Scan for the cell matching the given text and deliver its (X, Y) coordinate at center. 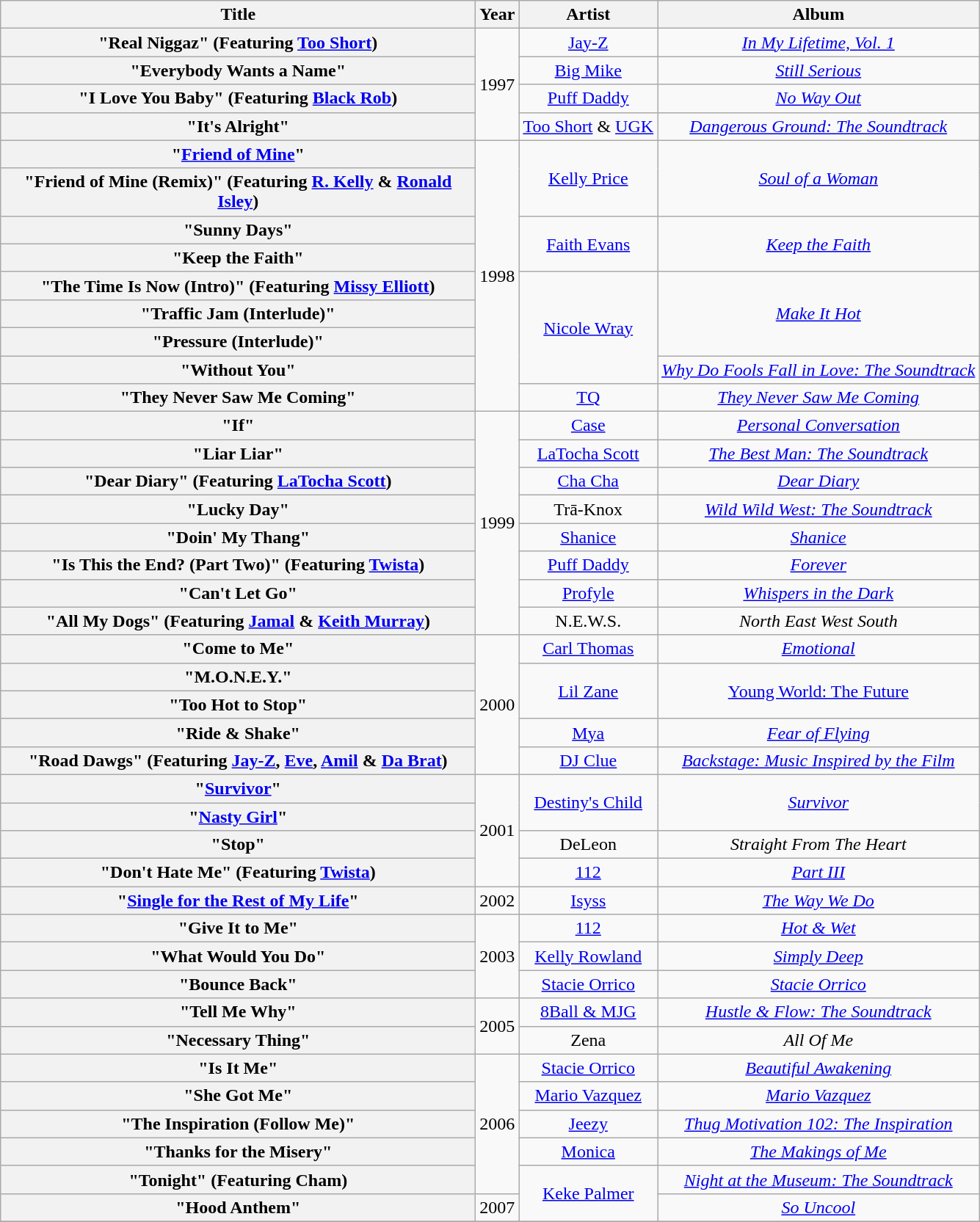
Year (498, 15)
"Real Niggaz" (Featuring Too Short) (238, 43)
"Hood Anthem" (238, 1207)
"Single for the Rest of My Life" (238, 901)
"Sunny Days" (238, 230)
Part III (819, 873)
Kelly Rowland (589, 956)
"Is It Me" (238, 1068)
"It's Alright" (238, 126)
"I Love You Baby" (Featuring Black Rob) (238, 98)
"What Would You Do" (238, 956)
Title (238, 15)
Straight From The Heart (819, 845)
No Way Out (819, 98)
The Makings of Me (819, 1152)
Cha Cha (589, 481)
Case (589, 426)
2002 (498, 901)
N.E.W.S. (589, 621)
"Is This the End? (Part Two)" (Featuring Twista) (238, 565)
TQ (589, 398)
Forever (819, 565)
"Tell Me Why" (238, 1012)
"Thanks for the Misery" (238, 1152)
Young World: The Future (819, 691)
Wild Wild West: The Soundtrack (819, 509)
Why Do Fools Fall in Love: The Soundtrack (819, 369)
"Everybody Wants a Name" (238, 70)
Hot & Wet (819, 928)
Profyle (589, 593)
1998 (498, 276)
1997 (498, 84)
They Never Saw Me Coming (819, 398)
North East West South (819, 621)
Artist (589, 15)
1999 (498, 523)
The Best Man: The Soundtrack (819, 454)
"Friend of Mine (Remix)" (Featuring R. Kelly & Ronald Isley) (238, 192)
2001 (498, 830)
All Of Me (819, 1040)
Too Short & UGK (589, 126)
Destiny's Child (589, 802)
Keke Palmer (589, 1193)
Fear of Flying (819, 732)
2006 (498, 1124)
LaTocha Scott (589, 454)
Survivor (819, 802)
Isyss (589, 901)
"They Never Saw Me Coming" (238, 398)
Nicole Wray (589, 327)
Jeezy (589, 1124)
"Bounce Back" (238, 984)
"Give It to Me" (238, 928)
Soul of a Woman (819, 178)
DeLeon (589, 845)
Dangerous Ground: The Soundtrack (819, 126)
"Traffic Jam (Interlude)" (238, 313)
Still Serious (819, 70)
Lil Zane (589, 691)
"Doin' My Thang" (238, 537)
"Stop" (238, 845)
Mya (589, 732)
So Uncool (819, 1207)
"Ride & Shake" (238, 732)
Hustle & Flow: The Soundtrack (819, 1012)
In My Lifetime, Vol. 1 (819, 43)
Dear Diary (819, 481)
"Lucky Day" (238, 509)
"Nasty Girl" (238, 817)
Album (819, 15)
"Road Dawgs" (Featuring Jay-Z, Eve, Amil & Da Brat) (238, 760)
Make It Hot (819, 313)
2000 (498, 705)
"Keep the Faith" (238, 258)
"All My Dogs" (Featuring Jamal & Keith Murray) (238, 621)
"Liar Liar" (238, 454)
"Survivor" (238, 788)
Zena (589, 1040)
"The Inspiration (Follow Me)" (238, 1124)
"Can't Let Go" (238, 593)
Monica (589, 1152)
Carl Thomas (589, 649)
2007 (498, 1207)
DJ Clue (589, 760)
8Ball & MJG (589, 1012)
Trā-Knox (589, 509)
"Don't Hate Me" (Featuring Twista) (238, 873)
"Tonight" (Featuring Cham) (238, 1179)
2005 (498, 1026)
2003 (498, 956)
Jay-Z (589, 43)
"Dear Diary" (Featuring LaTocha Scott) (238, 481)
Emotional (819, 649)
"Friend of Mine" (238, 154)
"If" (238, 426)
"Pressure (Interlude)" (238, 341)
"Too Hot to Stop" (238, 705)
"Without You" (238, 369)
Simply Deep (819, 956)
"M.O.N.E.Y." (238, 677)
"The Time Is Now (Intro)" (Featuring Missy Elliott) (238, 286)
Thug Motivation 102: The Inspiration (819, 1124)
Faith Evans (589, 244)
Personal Conversation (819, 426)
Kelly Price (589, 178)
"Necessary Thing" (238, 1040)
Backstage: Music Inspired by the Film (819, 760)
Keep the Faith (819, 244)
Night at the Museum: The Soundtrack (819, 1179)
Big Mike (589, 70)
The Way We Do (819, 901)
Beautiful Awakening (819, 1068)
"She Got Me" (238, 1096)
"Come to Me" (238, 649)
Whispers in the Dark (819, 593)
